Determine the (X, Y) coordinate at the center of the cell enclosing the given text.  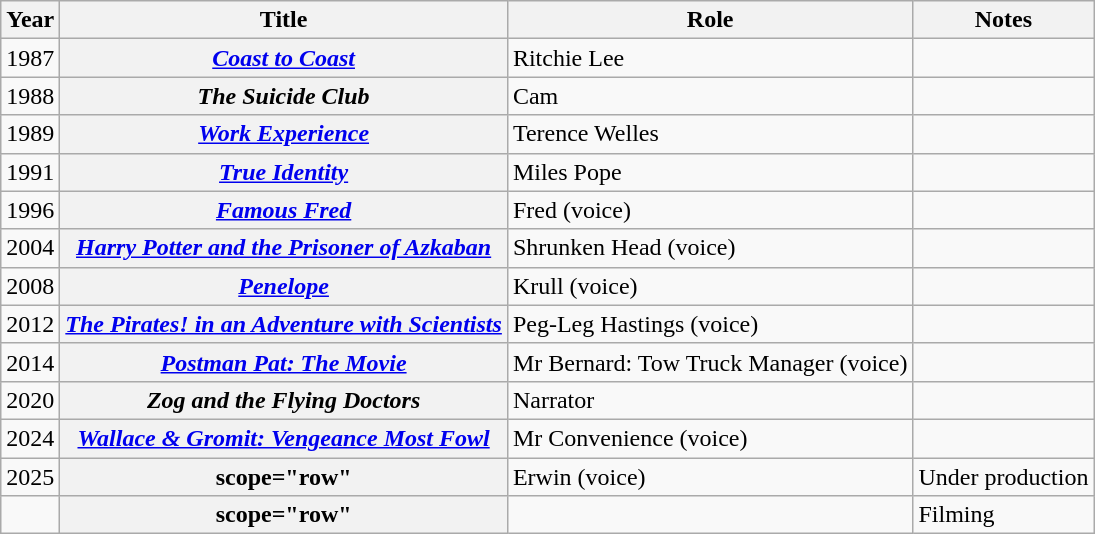
2014 (30, 362)
Zog and the Flying Doctors (284, 400)
2024 (30, 438)
Mr Convenience (voice) (710, 438)
Filming (1004, 515)
Postman Pat: The Movie (284, 362)
1989 (30, 134)
Under production (1004, 477)
Coast to Coast (284, 58)
Krull (voice) (710, 286)
1996 (30, 210)
Terence Welles (710, 134)
Ritchie Lee (710, 58)
Miles Pope (710, 172)
Shrunken Head (voice) (710, 248)
1987 (30, 58)
1991 (30, 172)
Year (30, 20)
Title (284, 20)
Famous Fred (284, 210)
Notes (1004, 20)
Penelope (284, 286)
True Identity (284, 172)
The Pirates! in an Adventure with Scientists (284, 324)
Mr Bernard: Tow Truck Manager (voice) (710, 362)
2004 (30, 248)
Narrator (710, 400)
Harry Potter and the Prisoner of Azkaban (284, 248)
2012 (30, 324)
The Suicide Club (284, 96)
Role (710, 20)
2025 (30, 477)
2008 (30, 286)
Wallace & Gromit: Vengeance Most Fowl (284, 438)
Cam (710, 96)
Work Experience (284, 134)
Erwin (voice) (710, 477)
1988 (30, 96)
Peg-Leg Hastings (voice) (710, 324)
2020 (30, 400)
Fred (voice) (710, 210)
